Find where the given text appears and provide that cell's center as (X, Y) coordinate. 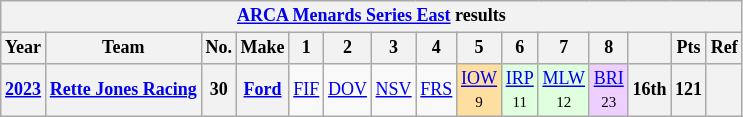
IRP11 (520, 90)
2023 (24, 90)
30 (218, 90)
Make (262, 48)
DOV (348, 90)
Rette Jones Racing (123, 90)
5 (480, 48)
4 (436, 48)
3 (394, 48)
6 (520, 48)
BRI23 (608, 90)
Pts (689, 48)
16th (650, 90)
8 (608, 48)
2 (348, 48)
121 (689, 90)
No. (218, 48)
Team (123, 48)
FRS (436, 90)
MLW12 (564, 90)
Ford (262, 90)
FIF (306, 90)
NSV (394, 90)
IOW9 (480, 90)
ARCA Menards Series East results (372, 16)
Ref (724, 48)
Year (24, 48)
7 (564, 48)
1 (306, 48)
